Search for the cell housing the specified text and yield its [X, Y] center coordinate. 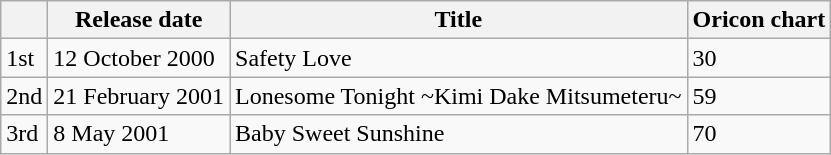
59 [759, 96]
Lonesome Tonight ~Kimi Dake Mitsumeteru~ [459, 96]
3rd [24, 134]
Title [459, 20]
1st [24, 58]
Safety Love [459, 58]
70 [759, 134]
30 [759, 58]
Release date [139, 20]
Baby Sweet Sunshine [459, 134]
21 February 2001 [139, 96]
8 May 2001 [139, 134]
Oricon chart [759, 20]
2nd [24, 96]
12 October 2000 [139, 58]
